Pinpoint the cell where the given text exists, returning its [X, Y] midpoint coordinate. 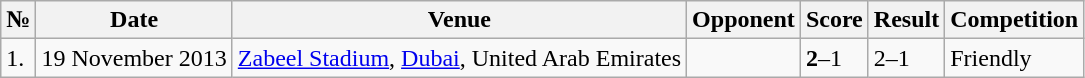
Venue [459, 20]
Opponent [744, 20]
Friendly [1014, 58]
Date [134, 20]
1. [18, 58]
Competition [1014, 20]
Result [906, 20]
Score [834, 20]
19 November 2013 [134, 58]
№ [18, 20]
Zabeel Stadium, Dubai, United Arab Emirates [459, 58]
